For the text-containing cell, return its midpoint in (x, y) coordinate format. 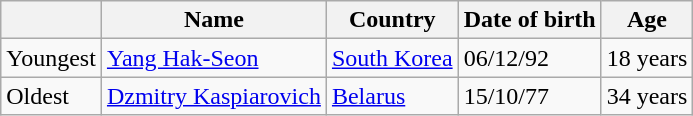
18 years (647, 58)
15/10/77 (530, 96)
Dzmitry Kaspiarovich (214, 96)
34 years (647, 96)
Country (392, 20)
Age (647, 20)
South Korea (392, 58)
06/12/92 (530, 58)
Youngest (52, 58)
Yang Hak-Seon (214, 58)
Belarus (392, 96)
Oldest (52, 96)
Name (214, 20)
Date of birth (530, 20)
